Output the [X, Y] coordinate of the center of the cell containing the given text.  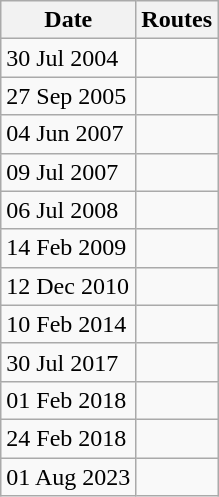
01 Feb 2018 [68, 400]
04 Jun 2007 [68, 134]
Date [68, 20]
09 Jul 2007 [68, 172]
01 Aug 2023 [68, 477]
Routes [177, 20]
30 Jul 2017 [68, 362]
30 Jul 2004 [68, 58]
12 Dec 2010 [68, 286]
14 Feb 2009 [68, 248]
27 Sep 2005 [68, 96]
24 Feb 2018 [68, 438]
10 Feb 2014 [68, 324]
06 Jul 2008 [68, 210]
